For the text-containing cell, return its midpoint in [X, Y] coordinate format. 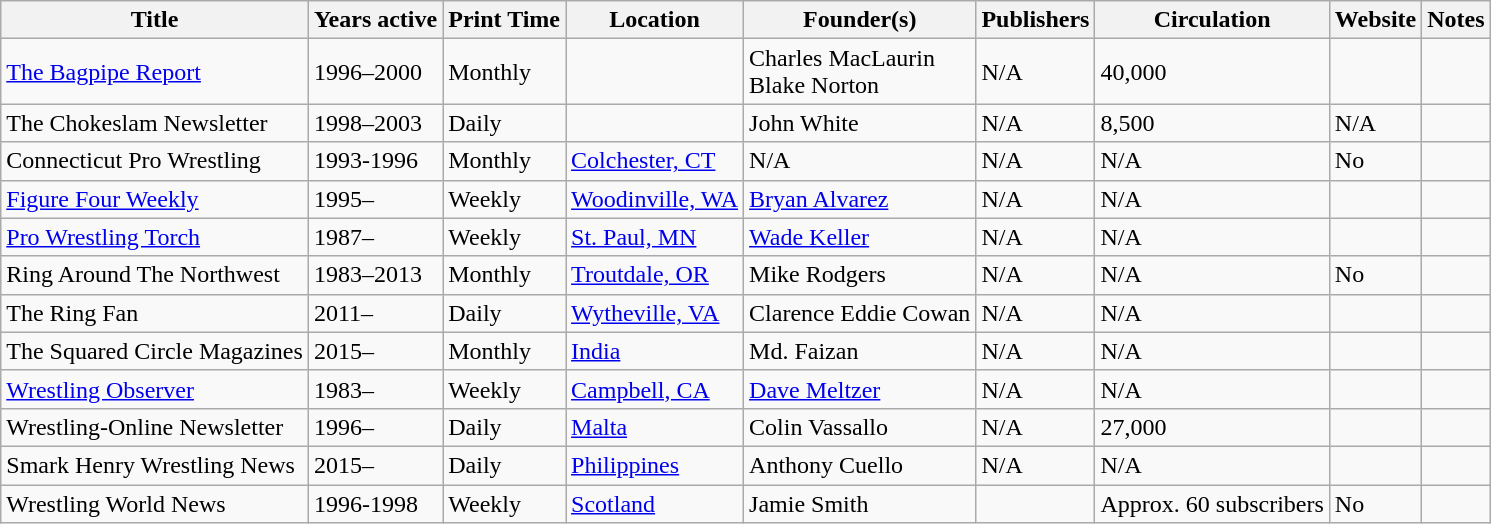
Connecticut Pro Wrestling [155, 161]
Colchester, CT [655, 161]
Dave Meltzer [860, 389]
2011– [375, 313]
Mike Rodgers [860, 275]
Troutdale, OR [655, 275]
Years active [375, 20]
Scotland [655, 503]
1998–2003 [375, 123]
1987– [375, 237]
Website [1375, 20]
40,000 [1212, 72]
Smark Henry Wrestling News [155, 465]
John White [860, 123]
Location [655, 20]
St. Paul, MN [655, 237]
Publishers [1036, 20]
Circulation [1212, 20]
Anthony Cuello [860, 465]
Wytheville, VA [655, 313]
India [655, 351]
Philippines [655, 465]
Print Time [504, 20]
Jamie Smith [860, 503]
Md. Faizan [860, 351]
Clarence Eddie Cowan [860, 313]
8,500 [1212, 123]
Wrestling Observer [155, 389]
1993-1996 [375, 161]
The Bagpipe Report [155, 72]
Campbell, CA [655, 389]
Approx. 60 subscribers [1212, 503]
Charles MacLaurinBlake Norton [860, 72]
27,000 [1212, 427]
Bryan Alvarez [860, 199]
Title [155, 20]
1983–2013 [375, 275]
Pro Wrestling Torch [155, 237]
Ring Around The Northwest [155, 275]
Wrestling-Online Newsletter [155, 427]
Founder(s) [860, 20]
1996–2000 [375, 72]
Notes [1456, 20]
1995– [375, 199]
The Squared Circle Magazines [155, 351]
Wade Keller [860, 237]
The Chokeslam Newsletter [155, 123]
The Ring Fan [155, 313]
Wrestling World News [155, 503]
1996-1998 [375, 503]
Colin Vassallo [860, 427]
Malta [655, 427]
1983– [375, 389]
Figure Four Weekly [155, 199]
1996– [375, 427]
Woodinville, WA [655, 199]
